Output the [X, Y] coordinate of the center of the cell containing the given text.  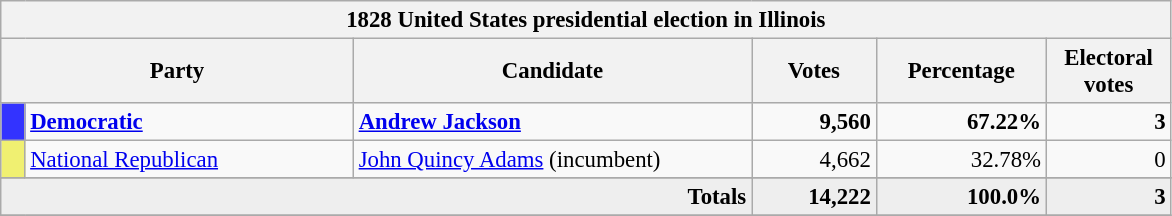
67.22% [961, 122]
Democratic [189, 122]
Electoral votes [1108, 72]
4,662 [814, 160]
9,560 [814, 122]
National Republican [189, 160]
32.78% [961, 160]
Candidate [552, 72]
14,222 [814, 197]
1828 United States presidential election in Illinois [586, 20]
Totals [376, 197]
100.0% [961, 197]
0 [1108, 160]
Party [178, 72]
Percentage [961, 72]
Andrew Jackson [552, 122]
Votes [814, 72]
John Quincy Adams (incumbent) [552, 160]
